For the text-containing cell, return its midpoint in [x, y] coordinate format. 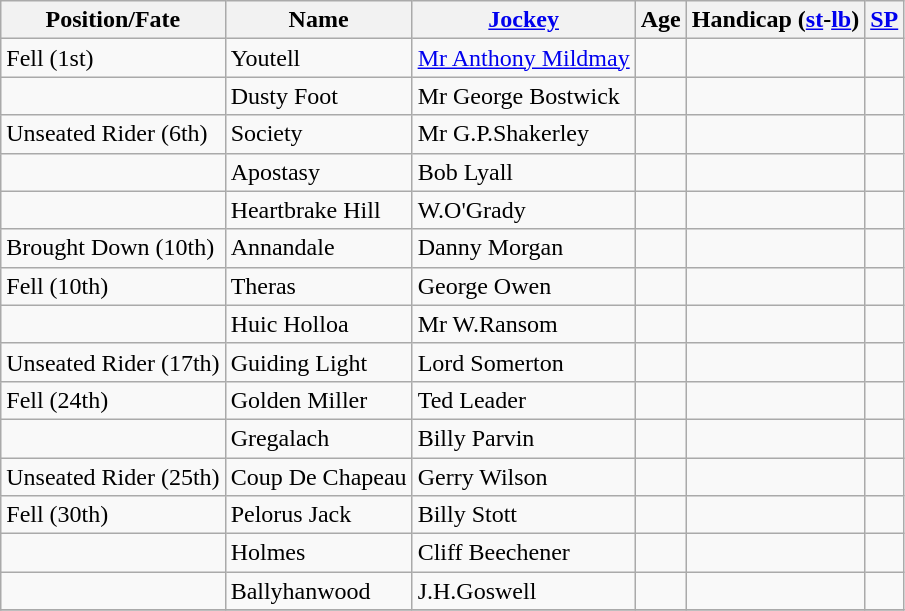
Theras [318, 286]
Danny Morgan [524, 248]
Lord Somerton [524, 362]
Cliff Beechener [524, 553]
SP [884, 20]
Ballyhanwood [318, 591]
Fell (30th) [113, 515]
W.O'Grady [524, 210]
Fell (10th) [113, 286]
Society [318, 134]
Mr G.P.Shakerley [524, 134]
Dusty Foot [318, 96]
Coup De Chapeau [318, 477]
Pelorus Jack [318, 515]
J.H.Goswell [524, 591]
Jockey [524, 20]
Apostasy [318, 172]
Billy Parvin [524, 438]
Bob Lyall [524, 172]
Huic Holloa [318, 324]
Age [660, 20]
Unseated Rider (6th) [113, 134]
Handicap (st-lb) [775, 20]
Unseated Rider (25th) [113, 477]
Annandale [318, 248]
Ted Leader [524, 400]
Name [318, 20]
Mr Anthony Mildmay [524, 58]
Gerry Wilson [524, 477]
Brought Down (10th) [113, 248]
Unseated Rider (17th) [113, 362]
Heartbrake Hill [318, 210]
Mr W.Ransom [524, 324]
Fell (1st) [113, 58]
Holmes [318, 553]
Billy Stott [524, 515]
Guiding Light [318, 362]
Youtell [318, 58]
Gregalach [318, 438]
Mr George Bostwick [524, 96]
Fell (24th) [113, 400]
George Owen [524, 286]
Golden Miller [318, 400]
Position/Fate [113, 20]
